From the cell containing the given text, extract its center point as [X, Y] coordinate. 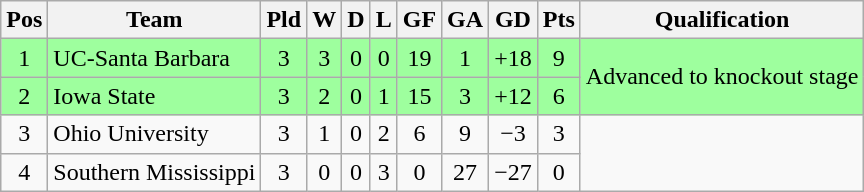
+12 [514, 96]
Southern Mississippi [154, 172]
Pos [24, 20]
Advanced to knockout stage [722, 77]
GD [514, 20]
GF [419, 20]
4 [24, 172]
Qualification [722, 20]
Ohio University [154, 134]
W [324, 20]
GA [466, 20]
−3 [514, 134]
L [384, 20]
Team [154, 20]
+18 [514, 58]
Pts [558, 20]
Iowa State [154, 96]
15 [419, 96]
D [356, 20]
UC-Santa Barbara [154, 58]
Pld [284, 20]
−27 [514, 172]
19 [419, 58]
27 [466, 172]
